Locate the cell with the specified text and output its (x, y) center coordinate. 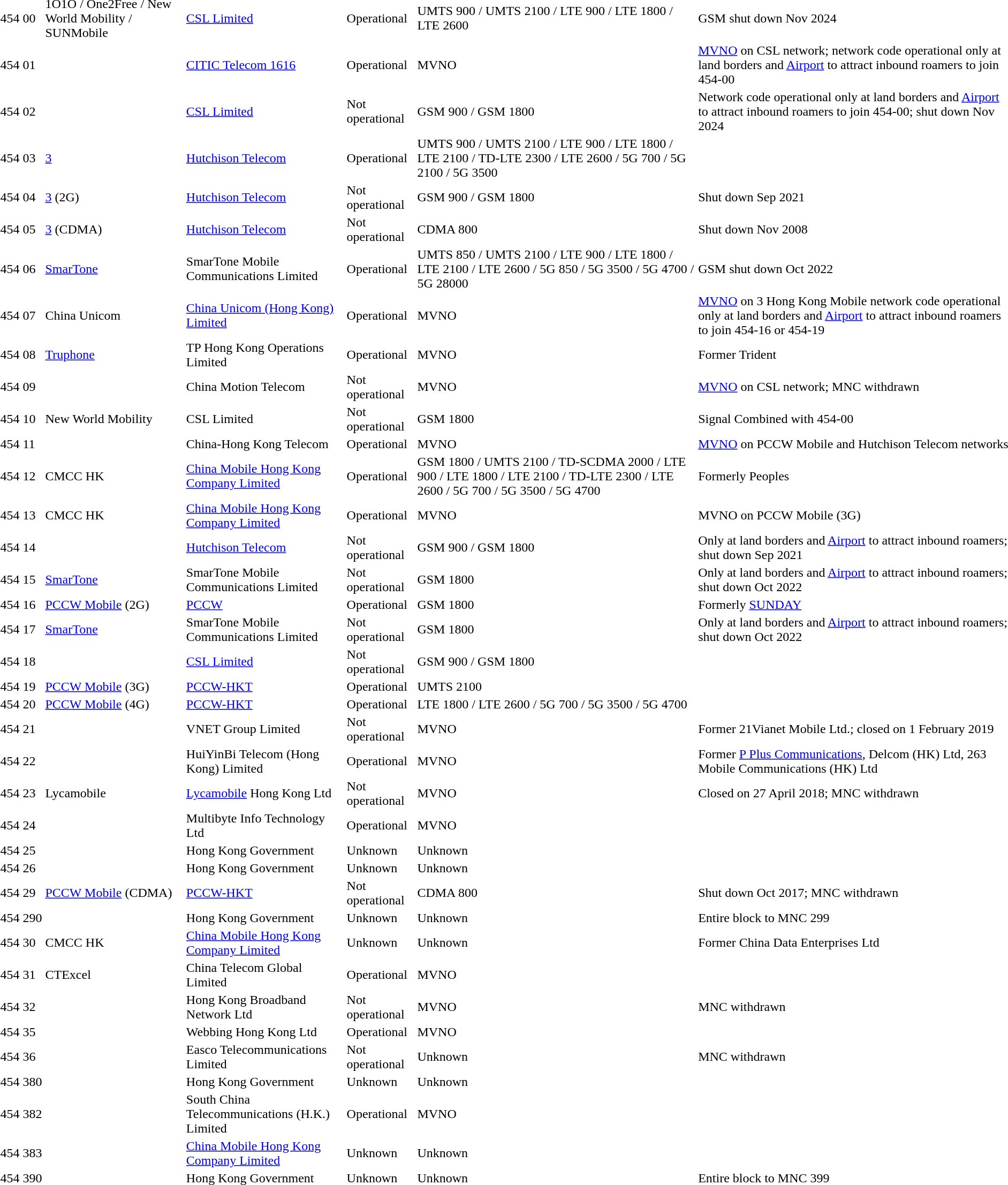
UMTS 900 / UMTS 2100 / LTE 900 / LTE 1800 / LTE 2100 / TD-LTE 2300 / LTE 2600 / 5G 700 / 5G 2100 / 5G 3500 (556, 158)
32 (32, 1007)
PCCW Mobile (4G) (114, 704)
PCCW Mobile (CDMA) (114, 893)
HuiYinBi Telecom (Hong Kong) Limited (264, 761)
New World Mobility (114, 419)
290 (32, 918)
3 (CDMA) (114, 229)
10 (32, 419)
12 (32, 476)
South China Telecommunications (H.K.) Limited (264, 1114)
GSM 1800 / UMTS 2100 / TD-SCDMA 2000 / LTE 900 / LTE 1800 / LTE 2100 / TD-LTE 2300 / LTE 2600 / 5G 700 / 5G 3500 / 5G 4700 (556, 476)
PCCW Mobile (2G) (114, 605)
3 (114, 158)
383 (32, 1153)
3 (2G) (114, 197)
03 (32, 158)
PCCW (264, 605)
Truphone (114, 354)
30 (32, 942)
07 (32, 315)
11 (32, 444)
Lycamobile (114, 794)
Easco Telecommunications Limited (264, 1057)
Lycamobile Hong Kong Ltd (264, 794)
22 (32, 761)
CITIC Telecom 1616 (264, 65)
06 (32, 269)
04 (32, 197)
19 (32, 686)
Webbing Hong Kong Ltd (264, 1032)
Hong Kong Broadband Network Ltd (264, 1007)
29 (32, 893)
21 (32, 729)
23 (32, 794)
36 (32, 1057)
PCCW Mobile (3G) (114, 686)
15 (32, 579)
UMTS 2100 (556, 686)
09 (32, 387)
380 (32, 1082)
China Unicom (Hong Kong) Limited (264, 315)
China Motion Telecom (264, 387)
26 (32, 868)
Multibyte Info Technology Ltd (264, 826)
14 (32, 547)
31 (32, 975)
VNET Group Limited (264, 729)
05 (32, 229)
01 (32, 65)
18 (32, 662)
China-Hong Kong Telecom (264, 444)
08 (32, 354)
382 (32, 1114)
13 (32, 515)
CTExcel (114, 975)
16 (32, 605)
China Telecom Global Limited (264, 975)
China Unicom (114, 315)
20 (32, 704)
24 (32, 826)
35 (32, 1032)
UMTS 850 / UMTS 2100 / LTE 900 / LTE 1800 / LTE 2100 / LTE 2600 / 5G 850 / 5G 3500 / 5G 4700 / 5G 28000 (556, 269)
TP Hong Kong Operations Limited (264, 354)
17 (32, 630)
LTE 1800 / LTE 2600 / 5G 700 / 5G 3500 / 5G 4700 (556, 704)
02 (32, 111)
25 (32, 850)
